From the cell containing the given text, extract its center point as (x, y) coordinate. 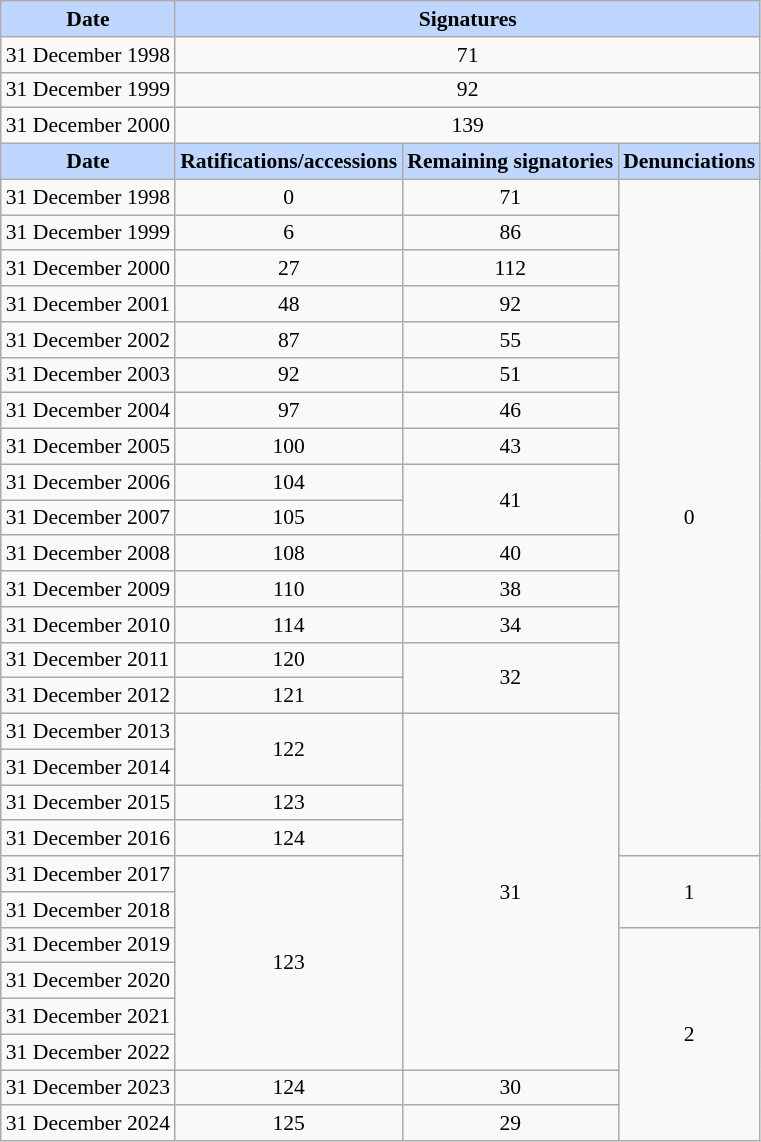
31 December 2001 (88, 304)
40 (510, 553)
31 December 2002 (88, 339)
139 (468, 126)
38 (510, 589)
112 (510, 268)
97 (288, 411)
31 December 2004 (88, 411)
31 December 2009 (88, 589)
48 (288, 304)
32 (510, 678)
122 (288, 748)
2 (689, 1034)
105 (288, 518)
Remaining signatories (510, 161)
31 December 2024 (88, 1123)
110 (288, 589)
Signatures (468, 19)
31 (510, 891)
31 December 2021 (88, 1016)
6 (288, 232)
31 December 2017 (88, 874)
29 (510, 1123)
31 December 2013 (88, 731)
27 (288, 268)
34 (510, 624)
41 (510, 500)
31 December 2005 (88, 446)
31 December 2014 (88, 767)
Denunciations (689, 161)
100 (288, 446)
114 (288, 624)
31 December 2023 (88, 1088)
Ratifications/accessions (288, 161)
120 (288, 660)
43 (510, 446)
51 (510, 375)
86 (510, 232)
121 (288, 696)
55 (510, 339)
31 December 2016 (88, 838)
31 December 2019 (88, 945)
31 December 2007 (88, 518)
104 (288, 482)
31 December 2003 (88, 375)
125 (288, 1123)
31 December 2006 (88, 482)
108 (288, 553)
31 December 2015 (88, 802)
31 December 2018 (88, 909)
31 December 2020 (88, 981)
31 December 2010 (88, 624)
1 (689, 892)
31 December 2011 (88, 660)
46 (510, 411)
87 (288, 339)
31 December 2022 (88, 1052)
30 (510, 1088)
31 December 2012 (88, 696)
31 December 2008 (88, 553)
